Provide the (x, y) coordinate of the cell's center where the given text is located.  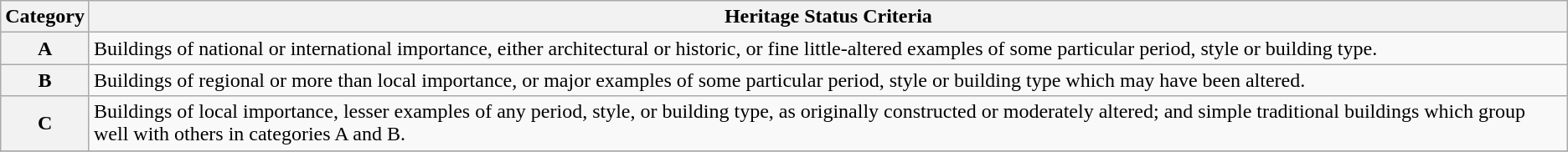
Heritage Status Criteria (828, 17)
A (45, 48)
Category (45, 17)
Buildings of regional or more than local importance, or major examples of some particular period, style or building type which may have been altered. (828, 80)
B (45, 80)
C (45, 124)
